Capture the cell that displays the provided text and extract its [X, Y] central coordinate. 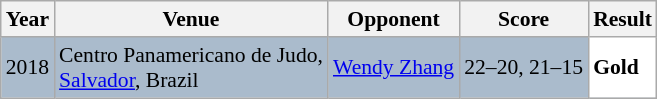
Gold [622, 68]
22–20, 21–15 [524, 68]
Wendy Zhang [394, 68]
Opponent [394, 19]
Result [622, 19]
Venue [191, 19]
Centro Panamericano de Judo,Salvador, Brazil [191, 68]
Year [28, 19]
Score [524, 19]
2018 [28, 68]
